Capture the cell that displays the provided text and extract its (X, Y) central coordinate. 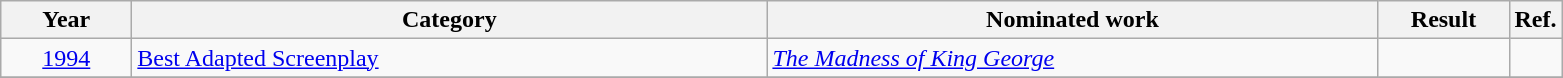
The Madness of King George (1072, 58)
Best Adapted Screenplay (450, 58)
Year (66, 20)
Category (450, 20)
Ref. (1536, 20)
1994 (66, 58)
Nominated work (1072, 20)
Result (1444, 20)
